Capture the cell that displays the provided text and extract its (X, Y) central coordinate. 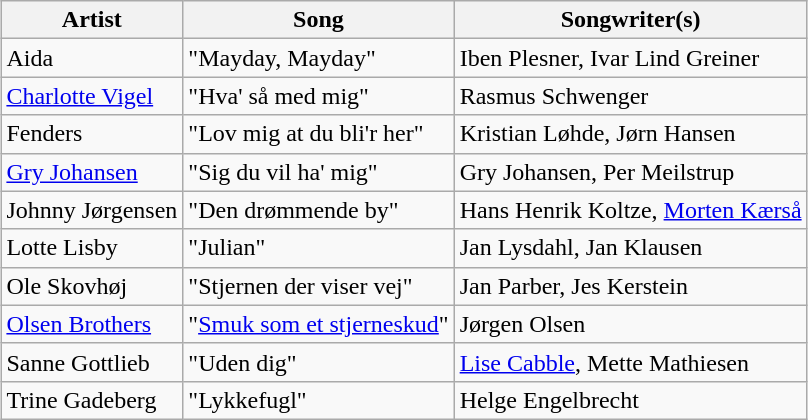
Song (318, 20)
"Hva' så med mig" (318, 96)
Helge Engelbrecht (630, 400)
Aida (92, 58)
"Smuk som et stjerneskud" (318, 324)
Gry Johansen (92, 172)
"Lykkefugl" (318, 400)
Charlotte Vigel (92, 96)
Hans Henrik Koltze, Morten Kærså (630, 210)
Sanne Gottlieb (92, 362)
Trine Gadeberg (92, 400)
Fenders (92, 134)
Songwriter(s) (630, 20)
Jan Lysdahl, Jan Klausen (630, 248)
Jan Parber, Jes Kerstein (630, 286)
Iben Plesner, Ivar Lind Greiner (630, 58)
Kristian Løhde, Jørn Hansen (630, 134)
Artist (92, 20)
"Julian" (318, 248)
"Sig du vil ha' mig" (318, 172)
Lise Cabble, Mette Mathiesen (630, 362)
Lotte Lisby (92, 248)
"Den drømmende by" (318, 210)
Jørgen Olsen (630, 324)
Gry Johansen, Per Meilstrup (630, 172)
"Lov mig at du bli'r her" (318, 134)
Rasmus Schwenger (630, 96)
"Stjernen der viser vej" (318, 286)
Johnny Jørgensen (92, 210)
"Uden dig" (318, 362)
Olsen Brothers (92, 324)
"Mayday, Mayday" (318, 58)
Ole Skovhøj (92, 286)
